Scan for the cell matching the given text and deliver its (X, Y) coordinate at center. 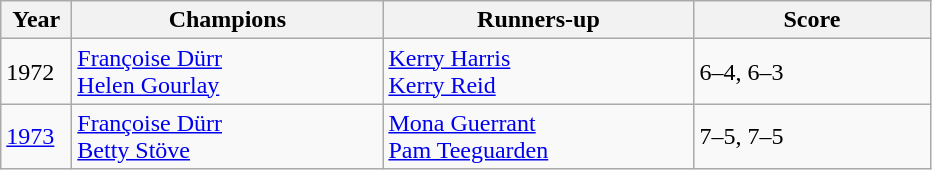
Kerry Harris Kerry Reid (538, 72)
Year (36, 20)
Françoise Dürr Helen Gourlay (228, 72)
Mona Guerrant Pam Teeguarden (538, 136)
Runners-up (538, 20)
Françoise Dürr Betty Stöve (228, 136)
Champions (228, 20)
1972 (36, 72)
1973 (36, 136)
Score (812, 20)
7–5, 7–5 (812, 136)
6–4, 6–3 (812, 72)
